Search for the cell housing the specified text and yield its [X, Y] center coordinate. 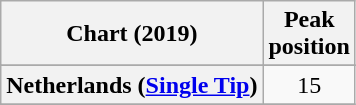
15 [309, 85]
Peakposition [309, 34]
Chart (2019) [132, 34]
Netherlands (Single Tip) [132, 85]
